Return the [x, y] coordinate for the center point of the cell that contains the specified text.  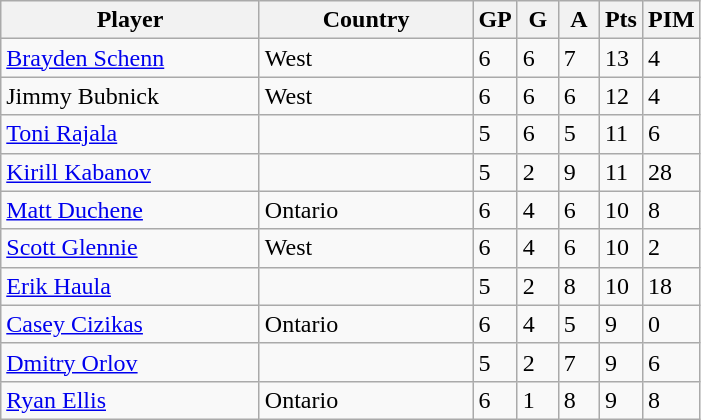
Toni Rajala [130, 134]
Dmitry Orlov [130, 362]
13 [620, 58]
1 [538, 400]
Kirill Kabanov [130, 172]
Jimmy Bubnick [130, 96]
Ryan Ellis [130, 400]
GP [495, 20]
28 [671, 172]
G [538, 20]
Casey Cizikas [130, 324]
0 [671, 324]
Player [130, 20]
Matt Duchene [130, 210]
PIM [671, 20]
Erik Haula [130, 286]
12 [620, 96]
18 [671, 286]
Scott Glennie [130, 248]
Country [366, 20]
Pts [620, 20]
A [578, 20]
Brayden Schenn [130, 58]
